Find where the given text appears and provide that cell's center as [X, Y] coordinate. 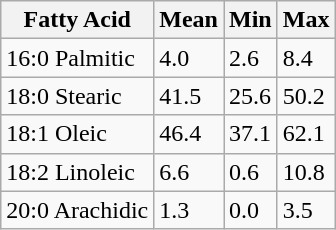
1.3 [189, 210]
6.6 [189, 172]
18:0 Stearic [78, 96]
37.1 [251, 134]
20:0 Arachidic [78, 210]
0.6 [251, 172]
Fatty Acid [78, 20]
Max [306, 20]
50.2 [306, 96]
10.8 [306, 172]
46.4 [189, 134]
41.5 [189, 96]
18:2 Linoleic [78, 172]
0.0 [251, 210]
3.5 [306, 210]
25.6 [251, 96]
Mean [189, 20]
8.4 [306, 58]
16:0 Palmitic [78, 58]
62.1 [306, 134]
18:1 Oleic [78, 134]
Min [251, 20]
2.6 [251, 58]
4.0 [189, 58]
